Locate the cell with the specified text and output its (X, Y) center coordinate. 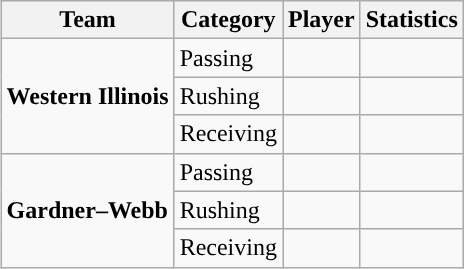
Gardner–Webb (88, 210)
Category (228, 20)
Western Illinois (88, 96)
Player (321, 20)
Statistics (412, 20)
Team (88, 20)
